Identify which cell holds the provided text, then report its [x, y] central coordinate. 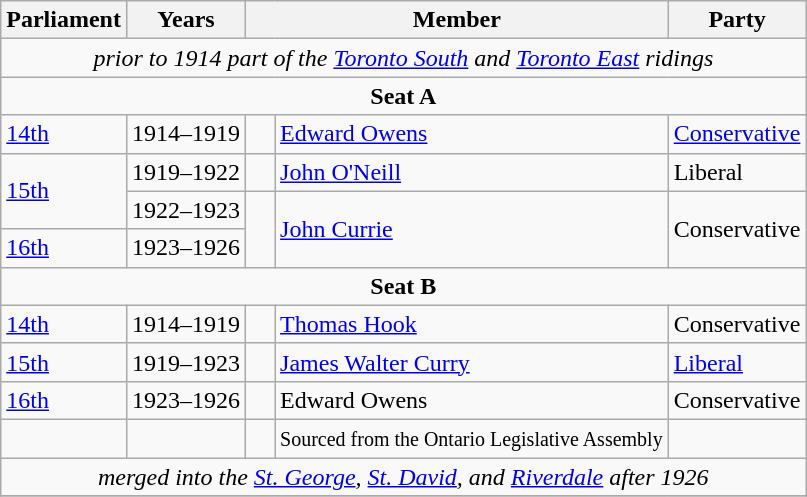
Party [737, 20]
1919–1922 [186, 172]
Years [186, 20]
John O'Neill [472, 172]
John Currie [472, 229]
1919–1923 [186, 362]
Seat A [404, 96]
1922–1923 [186, 210]
Parliament [64, 20]
Member [458, 20]
prior to 1914 part of the Toronto South and Toronto East ridings [404, 58]
Sourced from the Ontario Legislative Assembly [472, 438]
Seat B [404, 286]
Thomas Hook [472, 324]
James Walter Curry [472, 362]
merged into the St. George, St. David, and Riverdale after 1926 [404, 477]
